Find where the given text appears and provide that cell's center as [X, Y] coordinate. 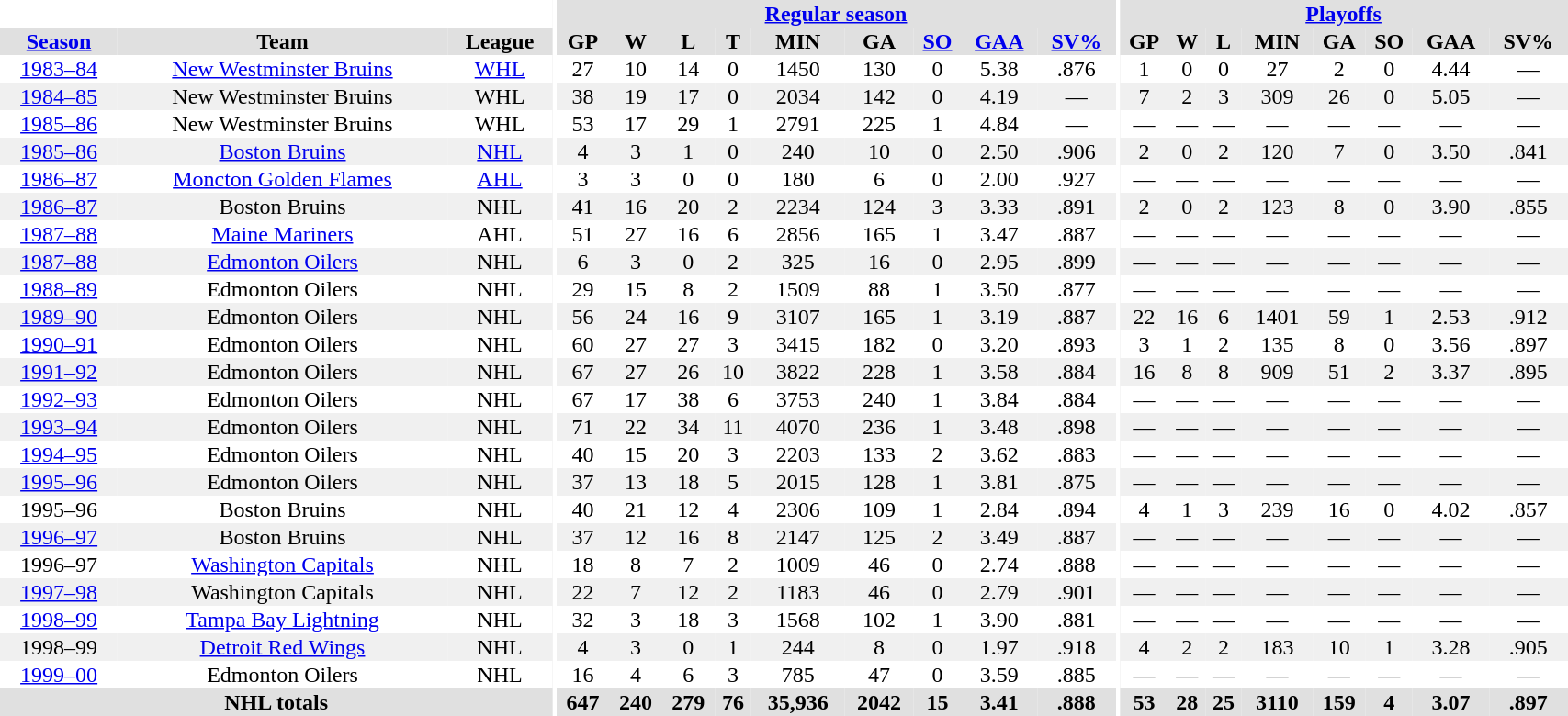
76 [733, 702]
.895 [1529, 372]
.885 [1077, 675]
2.95 [999, 262]
3.81 [999, 482]
4070 [798, 427]
279 [689, 702]
1989–90 [59, 317]
2042 [880, 702]
2791 [798, 124]
1983–84 [59, 69]
.875 [1077, 482]
.927 [1077, 179]
4.84 [999, 124]
124 [880, 207]
2.74 [999, 565]
14 [689, 69]
11 [733, 427]
Detroit Red Wings [283, 647]
909 [1277, 372]
Regular season [836, 14]
2.00 [999, 179]
109 [880, 509]
35,936 [798, 702]
3.07 [1451, 702]
3.20 [999, 344]
71 [582, 427]
.855 [1529, 207]
9 [733, 317]
2856 [798, 234]
1994–95 [59, 454]
.876 [1077, 69]
Moncton Golden Flames [283, 179]
1988–89 [59, 289]
225 [880, 124]
1568 [798, 620]
59 [1339, 317]
24 [636, 317]
32 [582, 620]
3107 [798, 317]
1.97 [999, 647]
128 [880, 482]
3.59 [999, 675]
3.58 [999, 372]
2015 [798, 482]
3.48 [999, 427]
.905 [1529, 647]
56 [582, 317]
34 [689, 427]
1997–98 [59, 592]
.893 [1077, 344]
647 [582, 702]
2234 [798, 207]
21 [636, 509]
2.79 [999, 592]
4.44 [1451, 69]
Maine Mariners [283, 234]
309 [1277, 96]
3.49 [999, 537]
.891 [1077, 207]
4.02 [1451, 509]
2203 [798, 454]
142 [880, 96]
.894 [1077, 509]
.857 [1529, 509]
1990–91 [59, 344]
325 [798, 262]
.918 [1077, 647]
3.33 [999, 207]
120 [1277, 151]
3.56 [1451, 344]
25 [1224, 702]
League [500, 41]
5 [733, 482]
3822 [798, 372]
2.53 [1451, 317]
125 [880, 537]
1984–85 [59, 96]
4.19 [999, 96]
1992–93 [59, 399]
3110 [1277, 702]
.899 [1077, 262]
3.84 [999, 399]
.912 [1529, 317]
.898 [1077, 427]
3.19 [999, 317]
.881 [1077, 620]
1401 [1277, 317]
47 [880, 675]
123 [1277, 207]
180 [798, 179]
.841 [1529, 151]
T [733, 41]
.883 [1077, 454]
Playoffs [1344, 14]
2147 [798, 537]
3.37 [1451, 372]
236 [880, 427]
102 [880, 620]
133 [880, 454]
785 [798, 675]
60 [582, 344]
88 [880, 289]
3.28 [1451, 647]
Season [59, 41]
1993–94 [59, 427]
.906 [1077, 151]
5.38 [999, 69]
.901 [1077, 592]
1999–00 [59, 675]
1450 [798, 69]
182 [880, 344]
13 [636, 482]
239 [1277, 509]
1991–92 [59, 372]
3.41 [999, 702]
1009 [798, 565]
228 [880, 372]
2.84 [999, 509]
159 [1339, 702]
28 [1187, 702]
Team [283, 41]
3753 [798, 399]
3.47 [999, 234]
1509 [798, 289]
135 [1277, 344]
183 [1277, 647]
.877 [1077, 289]
3.62 [999, 454]
41 [582, 207]
1183 [798, 592]
2034 [798, 96]
2.50 [999, 151]
130 [880, 69]
19 [636, 96]
5.05 [1451, 96]
2306 [798, 509]
3415 [798, 344]
244 [798, 647]
NHL totals [276, 702]
Tampa Bay Lightning [283, 620]
